Provide the (x, y) coordinate of the cell's center where the given text is located.  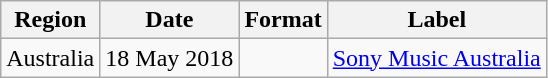
18 May 2018 (170, 58)
Label (436, 20)
Sony Music Australia (436, 58)
Date (170, 20)
Australia (50, 58)
Region (50, 20)
Format (283, 20)
